Determine the [x, y] coordinate at the center of the cell enclosing the given text.  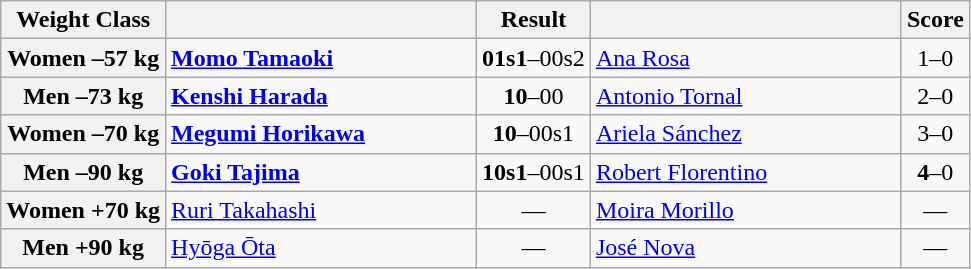
2–0 [935, 96]
Result [534, 20]
Robert Florentino [746, 172]
10–00s1 [534, 134]
Women –57 kg [84, 58]
Momo Tamaoki [322, 58]
Women –70 kg [84, 134]
Men –90 kg [84, 172]
4–0 [935, 172]
Men +90 kg [84, 248]
Men –73 kg [84, 96]
Ana Rosa [746, 58]
Megumi Horikawa [322, 134]
01s1–00s2 [534, 58]
José Nova [746, 248]
Moira Morillo [746, 210]
Kenshi Harada [322, 96]
Goki Tajima [322, 172]
Ariela Sánchez [746, 134]
Score [935, 20]
10s1–00s1 [534, 172]
Weight Class [84, 20]
Antonio Tornal [746, 96]
1–0 [935, 58]
Women +70 kg [84, 210]
Ruri Takahashi [322, 210]
Hyōga Ōta [322, 248]
10–00 [534, 96]
3–0 [935, 134]
